Identify which cell holds the provided text, then report its [x, y] central coordinate. 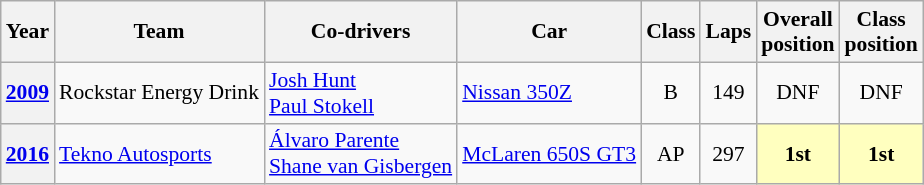
Classposition [882, 32]
149 [728, 92]
Year [28, 32]
AP [670, 154]
Co-drivers [360, 32]
Tekno Autosports [159, 154]
2009 [28, 92]
Álvaro Parente Shane van Gisbergen [360, 154]
297 [728, 154]
Car [549, 32]
2016 [28, 154]
Overallposition [798, 32]
McLaren 650S GT3 [549, 154]
Josh Hunt Paul Stokell [360, 92]
Nissan 350Z [549, 92]
Rockstar Energy Drink [159, 92]
Team [159, 32]
Class [670, 32]
B [670, 92]
Laps [728, 32]
